For the text-containing cell, return its midpoint in (X, Y) coordinate format. 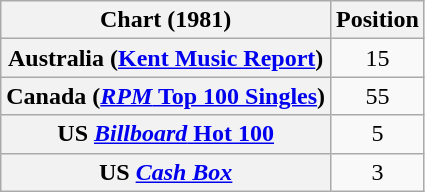
US Cash Box (166, 172)
Chart (1981) (166, 20)
US Billboard Hot 100 (166, 134)
Position (378, 20)
15 (378, 58)
55 (378, 96)
3 (378, 172)
5 (378, 134)
Australia (Kent Music Report) (166, 58)
Canada (RPM Top 100 Singles) (166, 96)
